Detect which cell encompasses the target text, then output its (x, y) center coordinate. 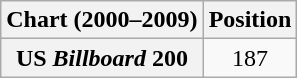
Position (250, 20)
187 (250, 58)
Chart (2000–2009) (102, 20)
US Billboard 200 (102, 58)
